Provide the [x, y] coordinate of the cell's center where the given text is located.  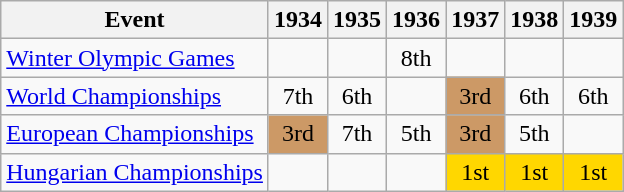
Winter Olympic Games [135, 58]
1938 [534, 20]
1936 [416, 20]
Hungarian Championships [135, 172]
European Championships [135, 134]
1935 [358, 20]
1937 [476, 20]
Event [135, 20]
8th [416, 58]
1934 [298, 20]
1939 [594, 20]
World Championships [135, 96]
